Pinpoint the cell where the given text exists, returning its (X, Y) midpoint coordinate. 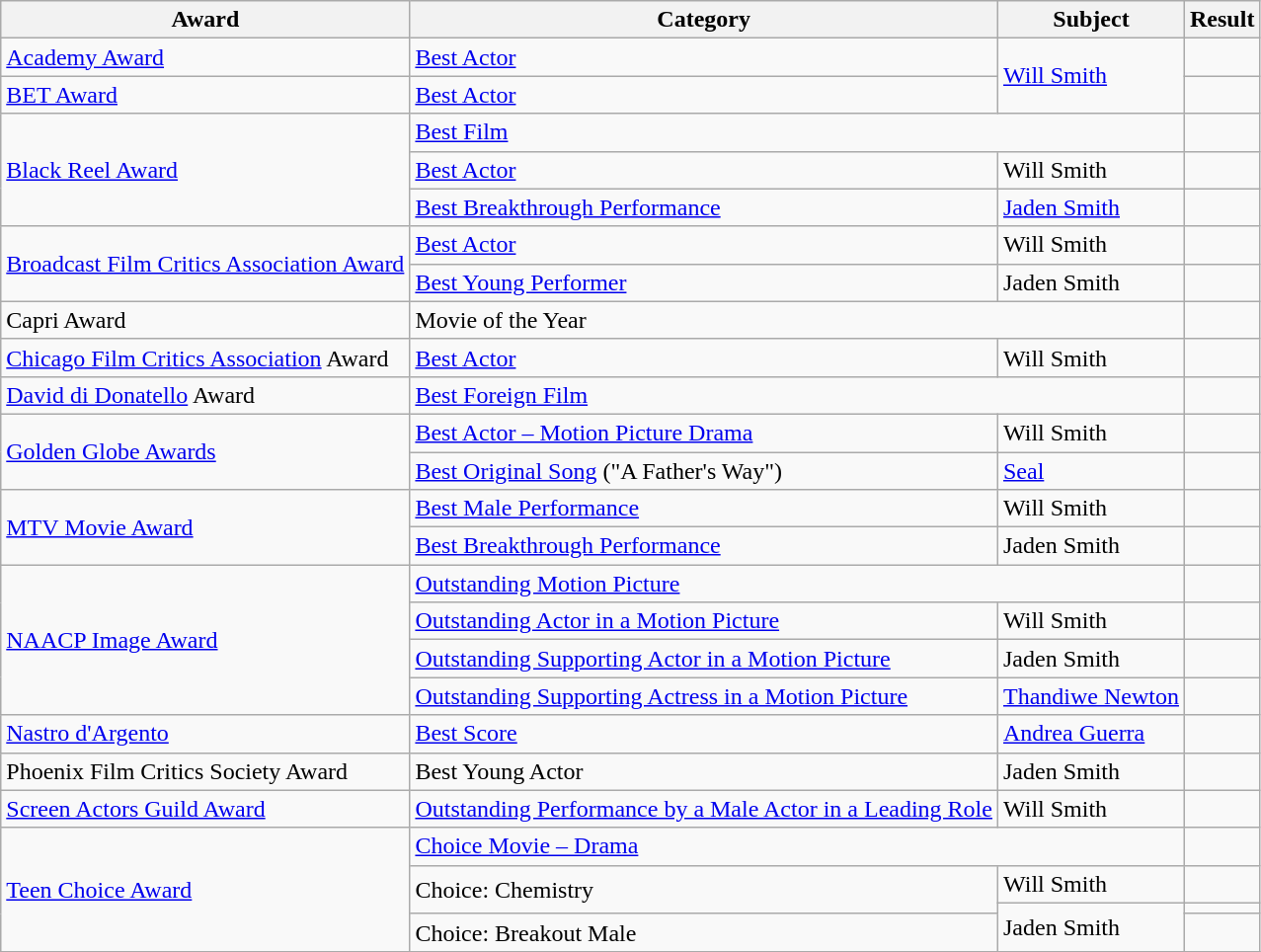
Thandiwe Newton (1090, 696)
Best Film (798, 132)
Black Reel Award (205, 170)
Broadcast Film Critics Association Award (205, 264)
Best Young Performer (704, 282)
Best Young Actor (704, 771)
Nastro d'Argento (205, 734)
Choice Movie – Drama (798, 846)
Academy Award (205, 57)
Best Actor – Motion Picture Drama (704, 433)
Screen Actors Guild Award (205, 809)
Outstanding Actor in a Motion Picture (704, 621)
Movie of the Year (798, 320)
Golden Globe Awards (205, 451)
Teen Choice Award (205, 889)
Best Score (704, 734)
David di Donatello Award (205, 395)
NAACP Image Award (205, 640)
Subject (1090, 20)
Outstanding Motion Picture (798, 584)
Andrea Guerra (1090, 734)
Chicago Film Critics Association Award (205, 357)
BET Award (205, 95)
Choice: Chemistry (704, 889)
Award (205, 20)
Phoenix Film Critics Society Award (205, 771)
Best Foreign Film (798, 395)
Outstanding Supporting Actress in a Motion Picture (704, 696)
Result (1222, 20)
Capri Award (205, 320)
Seal (1090, 471)
Outstanding Performance by a Male Actor in a Leading Role (704, 809)
Best Original Song ("A Father's Way") (704, 471)
Choice: Breakout Male (704, 932)
MTV Movie Award (205, 527)
Outstanding Supporting Actor in a Motion Picture (704, 659)
Category (704, 20)
Best Male Performance (704, 509)
